Provide the [x, y] coordinate of the cell's center where the given text is located.  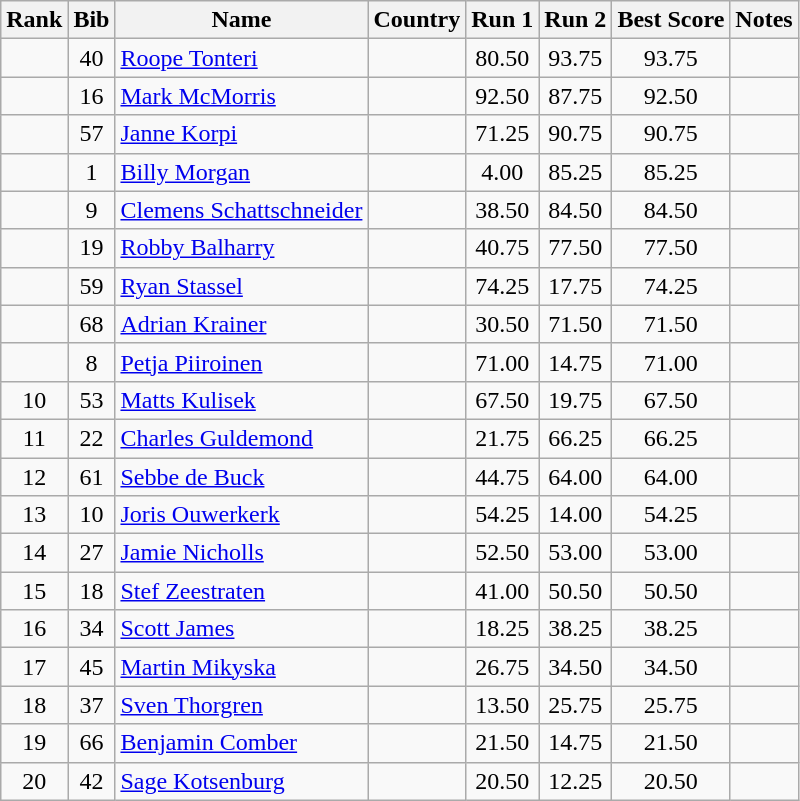
Sven Thorgren [242, 705]
22 [92, 438]
17.75 [576, 286]
4.00 [502, 172]
Robby Balharry [242, 248]
21.75 [502, 438]
30.50 [502, 324]
Name [242, 20]
18.25 [502, 629]
37 [92, 705]
Matts Kulisek [242, 400]
34 [92, 629]
Scott James [242, 629]
Sage Kotsenburg [242, 781]
87.75 [576, 96]
52.50 [502, 553]
12.25 [576, 781]
Joris Ouwerkerk [242, 515]
Benjamin Comber [242, 743]
14 [34, 553]
53 [92, 400]
38.50 [502, 210]
Mark McMorris [242, 96]
42 [92, 781]
45 [92, 667]
57 [92, 134]
68 [92, 324]
Charles Guldemond [242, 438]
59 [92, 286]
12 [34, 477]
80.50 [502, 58]
41.00 [502, 591]
Run 2 [576, 20]
17 [34, 667]
44.75 [502, 477]
Rank [34, 20]
Jamie Nicholls [242, 553]
71.25 [502, 134]
1 [92, 172]
Adrian Krainer [242, 324]
14.00 [576, 515]
61 [92, 477]
Run 1 [502, 20]
Martin Mikyska [242, 667]
Ryan Stassel [242, 286]
66 [92, 743]
Billy Morgan [242, 172]
Janne Korpi [242, 134]
40 [92, 58]
Petja Piiroinen [242, 362]
13 [34, 515]
26.75 [502, 667]
20 [34, 781]
19.75 [576, 400]
Clemens Schattschneider [242, 210]
8 [92, 362]
9 [92, 210]
11 [34, 438]
Stef Zeestraten [242, 591]
15 [34, 591]
13.50 [502, 705]
40.75 [502, 248]
Sebbe de Buck [242, 477]
Best Score [671, 20]
27 [92, 553]
Bib [92, 20]
Notes [764, 20]
Country [417, 20]
Roope Tonteri [242, 58]
